For the text-containing cell, return its midpoint in (x, y) coordinate format. 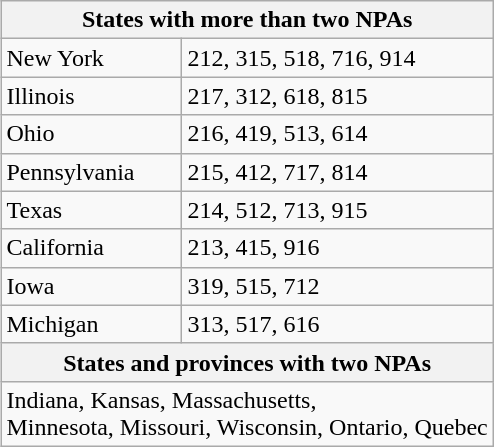
216, 419, 513, 614 (338, 134)
New York (92, 58)
Ohio (92, 134)
Michigan (92, 324)
States and provinces with two NPAs (247, 362)
Texas (92, 210)
Pennsylvania (92, 172)
Indiana, Kansas, Massachusetts,Minnesota, Missouri, Wisconsin, Ontario, Quebec (247, 414)
212, 315, 518, 716, 914 (338, 58)
319, 515, 712 (338, 286)
Illinois (92, 96)
217, 312, 618, 815 (338, 96)
States with more than two NPAs (247, 20)
214, 512, 713, 915 (338, 210)
Iowa (92, 286)
215, 412, 717, 814 (338, 172)
213, 415, 916 (338, 248)
313, 517, 616 (338, 324)
California (92, 248)
